Identify which cell holds the provided text, then report its (X, Y) central coordinate. 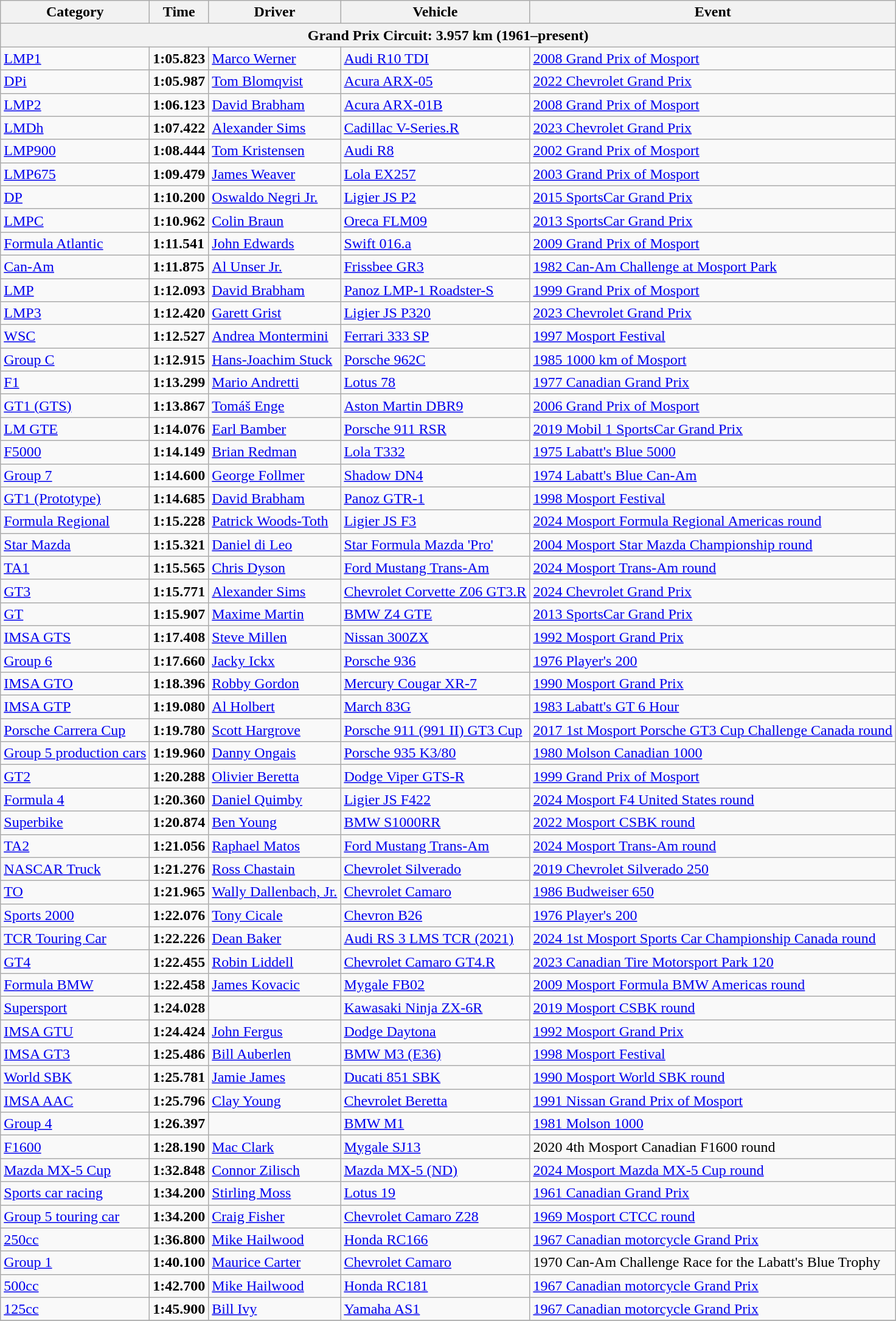
Porsche 962C (436, 360)
LMP3 (75, 313)
LMDh (75, 128)
Ross Chastain (275, 869)
Event (713, 12)
NASCAR Truck (75, 869)
1:19.960 (179, 753)
John Edwards (275, 243)
Robby Gordon (275, 684)
LM GTE (75, 429)
Category (75, 12)
2022 Chevrolet Grand Prix (713, 82)
Chevrolet Camaro GT4.R (436, 961)
Star Mazda (75, 545)
BMW M1 (436, 1124)
Al Unser Jr. (275, 267)
2024 Chevrolet Grand Prix (713, 591)
1977 Canadian Grand Prix (713, 383)
2024 Mosport Mazda MX-5 Cup round (713, 1170)
Panoz GTR-1 (436, 498)
BMW Z4 GTE (436, 614)
Patrick Woods-Toth (275, 521)
Connor Zilisch (275, 1170)
Chevron B26 (436, 915)
Ligier JS P2 (436, 197)
1:24.424 (179, 1031)
2003 Grand Prix of Mosport (713, 174)
Mazda MX-5 Cup (75, 1170)
Steve Millen (275, 637)
Andrea Montermini (275, 336)
Olivier Beretta (275, 776)
Lotus 19 (436, 1193)
1:21.276 (179, 869)
LMP (75, 290)
IMSA GTO (75, 684)
Ducati 851 SBK (436, 1078)
GT2 (75, 776)
1:21.056 (179, 846)
1:18.396 (179, 684)
1:13.299 (179, 383)
Audi RS 3 LMS TCR (2021) (436, 938)
2022 Mosport CSBK round (713, 823)
Panoz LMP-1 Roadster-S (436, 290)
Group 1 (75, 1263)
IMSA GTU (75, 1031)
Lola EX257 (436, 174)
1:36.800 (179, 1239)
1:40.100 (179, 1263)
Mercury Cougar XR-7 (436, 684)
Porsche 911 (991 II) GT3 Cup (436, 730)
TA1 (75, 568)
Tom Blomqvist (275, 82)
Tomáš Enge (275, 406)
1997 Mosport Festival (713, 336)
Sports car racing (75, 1193)
Oreca FLM09 (436, 220)
Ligier JS P320 (436, 313)
Acura ARX-05 (436, 82)
Vehicle (436, 12)
World SBK (75, 1078)
1:25.486 (179, 1054)
Porsche 936 (436, 660)
Ligier JS F3 (436, 521)
2020 4th Mosport Canadian F1600 round (713, 1147)
Shadow DN4 (436, 475)
DP (75, 197)
Hans-Joachim Stuck (275, 360)
1:05.823 (179, 58)
F1 (75, 383)
Kawasaki Ninja ZX-6R (436, 1008)
1970 Can-Am Challenge Race for the Labatt's Blue Trophy (713, 1263)
1:10.962 (179, 220)
Time (179, 12)
2024 1st Mosport Sports Car Championship Canada round (713, 938)
2006 Grand Prix of Mosport (713, 406)
F5000 (75, 452)
1991 Nissan Grand Prix of Mosport (713, 1101)
TO (75, 892)
Mario Andretti (275, 383)
1:06.123 (179, 105)
2023 Canadian Tire Motorsport Park 120 (713, 961)
1985 1000 km of Mosport (713, 360)
James Kovacic (275, 985)
1:42.700 (179, 1286)
Group 4 (75, 1124)
Brian Redman (275, 452)
Maurice Carter (275, 1263)
LMP2 (75, 105)
1:10.200 (179, 197)
Ben Young (275, 823)
Audi R10 TDI (436, 58)
Bill Ivy (275, 1309)
Chevrolet Camaro Z28 (436, 1216)
Lola T332 (436, 452)
2017 1st Mosport Porsche GT3 Cup Challenge Canada round (713, 730)
Group 5 touring car (75, 1216)
1:21.965 (179, 892)
1:20.360 (179, 800)
1:17.660 (179, 660)
DPi (75, 82)
Chevrolet Beretta (436, 1101)
Tom Kristensen (275, 151)
LMPC (75, 220)
Daniel di Leo (275, 545)
Ligier JS F422 (436, 800)
Swift 016.a (436, 243)
2019 Mosport CSBK round (713, 1008)
Formula 4 (75, 800)
1:24.028 (179, 1008)
Jacky Ickx (275, 660)
Marco Werner (275, 58)
1990 Mosport World SBK round (713, 1078)
1980 Molson Canadian 1000 (713, 753)
125cc (75, 1309)
Craig Fisher (275, 1216)
LMP675 (75, 174)
1:25.796 (179, 1101)
1:12.093 (179, 290)
1:15.907 (179, 614)
1986 Budweiser 650 (713, 892)
1:45.900 (179, 1309)
Porsche 911 RSR (436, 429)
Formula Atlantic (75, 243)
Audi R8 (436, 151)
250cc (75, 1239)
2019 Mobil 1 SportsCar Grand Prix (713, 429)
Daniel Quimby (275, 800)
1:15.228 (179, 521)
1:15.771 (179, 591)
1981 Molson 1000 (713, 1124)
IMSA GT3 (75, 1054)
Yamaha AS1 (436, 1309)
LMP900 (75, 151)
2009 Grand Prix of Mosport (713, 243)
George Follmer (275, 475)
IMSA GTS (75, 637)
Cadillac V-Series.R (436, 128)
Garett Grist (275, 313)
2002 Grand Prix of Mosport (713, 151)
Maxime Martin (275, 614)
1:13.867 (179, 406)
TCR Touring Car (75, 938)
Ferrari 333 SP (436, 336)
1983 Labatt's GT 6 Hour (713, 707)
March 83G (436, 707)
1:11.541 (179, 243)
500cc (75, 1286)
Raphael Matos (275, 846)
Colin Braun (275, 220)
BMW S1000RR (436, 823)
LMP1 (75, 58)
1:08.444 (179, 151)
2019 Chevrolet Silverado 250 (713, 869)
1:14.600 (179, 475)
1:26.397 (179, 1124)
2024 Mosport F4 United States round (713, 800)
1:09.479 (179, 174)
John Fergus (275, 1031)
1:15.565 (179, 568)
1982 Can-Am Challenge at Mosport Park (713, 267)
Group 7 (75, 475)
Dean Baker (275, 938)
WSC (75, 336)
Aston Martin DBR9 (436, 406)
Scott Hargrove (275, 730)
1:12.420 (179, 313)
BMW M3 (E36) (436, 1054)
Formula BMW (75, 985)
Al Holbert (275, 707)
Formula Regional (75, 521)
Group C (75, 360)
1969 Mosport CTCC round (713, 1216)
Jamie James (275, 1078)
Mygale SJ13 (436, 1147)
1:05.987 (179, 82)
1:22.076 (179, 915)
Earl Bamber (275, 429)
1:22.458 (179, 985)
1:12.915 (179, 360)
1:28.190 (179, 1147)
GT4 (75, 961)
1990 Mosport Grand Prix (713, 684)
1974 Labatt's Blue Can-Am (713, 475)
Oswaldo Negri Jr. (275, 197)
Nissan 300ZX (436, 637)
Sports 2000 (75, 915)
1:19.080 (179, 707)
Danny Ongais (275, 753)
Dodge Viper GTS-R (436, 776)
Bill Auberlen (275, 1054)
IMSA GTP (75, 707)
Group 6 (75, 660)
1:20.288 (179, 776)
Star Formula Mazda 'Pro' (436, 545)
IMSA AAC (75, 1101)
1:22.455 (179, 961)
2004 Mosport Star Mazda Championship round (713, 545)
Robin Liddell (275, 961)
2015 SportsCar Grand Prix (713, 197)
Honda RC181 (436, 1286)
Superbike (75, 823)
1961 Canadian Grand Prix (713, 1193)
1:22.226 (179, 938)
Stirling Moss (275, 1193)
1:25.781 (179, 1078)
Chevrolet Silverado (436, 869)
James Weaver (275, 174)
Can-Am (75, 267)
Frissbee GR3 (436, 267)
Chevrolet Corvette Z06 GT3.R (436, 591)
2009 Mosport Formula BMW Americas round (713, 985)
1:12.527 (179, 336)
GT (75, 614)
1:15.321 (179, 545)
Honda RC166 (436, 1239)
Driver (275, 12)
1:19.780 (179, 730)
TA2 (75, 846)
Mygale FB02 (436, 985)
Supersport (75, 1008)
Tony Cicale (275, 915)
Chris Dyson (275, 568)
1:20.874 (179, 823)
GT3 (75, 591)
GT1 (GTS) (75, 406)
1:11.875 (179, 267)
2024 Mosport Formula Regional Americas round (713, 521)
Group 5 production cars (75, 753)
1:07.422 (179, 128)
Lotus 78 (436, 383)
Clay Young (275, 1101)
Dodge Daytona (436, 1031)
1:14.149 (179, 452)
Acura ARX-01B (436, 105)
1975 Labatt's Blue 5000 (713, 452)
1:17.408 (179, 637)
1:14.685 (179, 498)
F1600 (75, 1147)
Mac Clark (275, 1147)
1:32.848 (179, 1170)
Porsche 935 K3/80 (436, 753)
Grand Prix Circuit: 3.957 km (1961–present) (448, 35)
1:14.076 (179, 429)
Porsche Carrera Cup (75, 730)
Mazda MX-5 (ND) (436, 1170)
GT1 (Prototype) (75, 498)
Wally Dallenbach, Jr. (275, 892)
